Return the [X, Y] coordinate for the center point of the cell that contains the specified text.  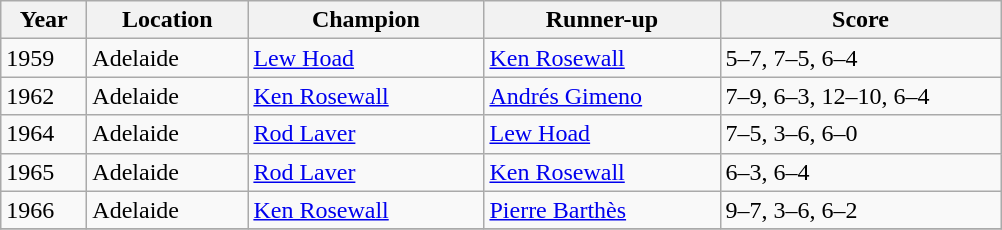
1959 [44, 58]
Runner-up [602, 20]
7–9, 6–3, 12–10, 6–4 [860, 96]
1966 [44, 210]
1962 [44, 96]
6–3, 6–4 [860, 172]
Champion [366, 20]
1964 [44, 134]
5–7, 7–5, 6–4 [860, 58]
Pierre Barthès [602, 210]
7–5, 3–6, 6–0 [860, 134]
1965 [44, 172]
Andrés Gimeno [602, 96]
Score [860, 20]
Year [44, 20]
9–7, 3–6, 6–2 [860, 210]
Location [168, 20]
